Extract the [x, y] coordinate from the center of the cell holding the provided text.  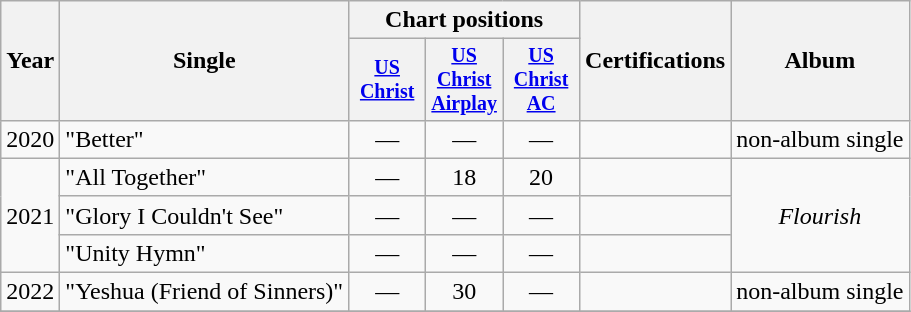
USChrist [388, 80]
Year [30, 61]
USChrist Airplay [464, 80]
"All Together" [204, 177]
"Yeshua (Friend of Sinners)" [204, 292]
USChrist AC [542, 80]
30 [464, 292]
2021 [30, 215]
2020 [30, 139]
Flourish [820, 215]
20 [542, 177]
18 [464, 177]
Single [204, 61]
Certifications [656, 61]
"Glory I Couldn't See" [204, 215]
"Unity Hymn" [204, 253]
"Better" [204, 139]
Album [820, 61]
Chart positions [464, 20]
2022 [30, 292]
